Output the (x, y) coordinate of the center of the cell containing the given text.  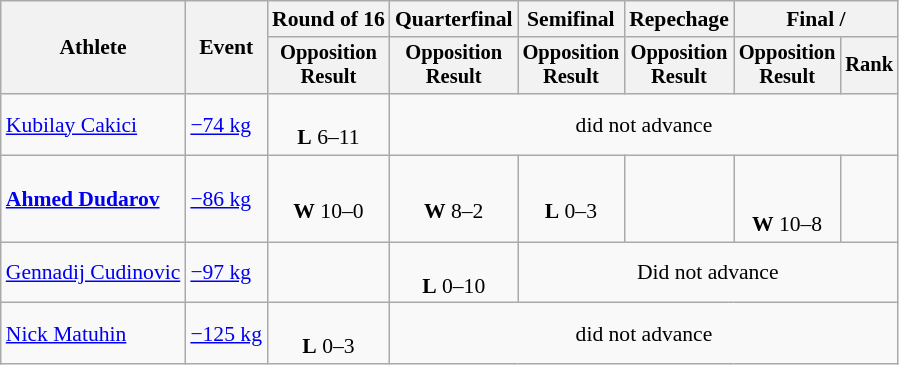
Quarterfinal (454, 19)
Final / (816, 19)
Athlete (94, 48)
W 8–2 (454, 200)
W 10–8 (788, 200)
Gennadij Cudinovic (94, 272)
Rank (869, 66)
Semifinal (572, 19)
Nick Matuhin (94, 334)
Ahmed Dudarov (94, 200)
L 6–11 (328, 124)
−125 kg (226, 334)
Kubilay Cakici (94, 124)
W 10–0 (328, 200)
−97 kg (226, 272)
Round of 16 (328, 19)
−74 kg (226, 124)
L 0–10 (454, 272)
Repechage (679, 19)
−86 kg (226, 200)
Did not advance (708, 272)
Event (226, 48)
